Identify which cell holds the provided text, then report its [x, y] central coordinate. 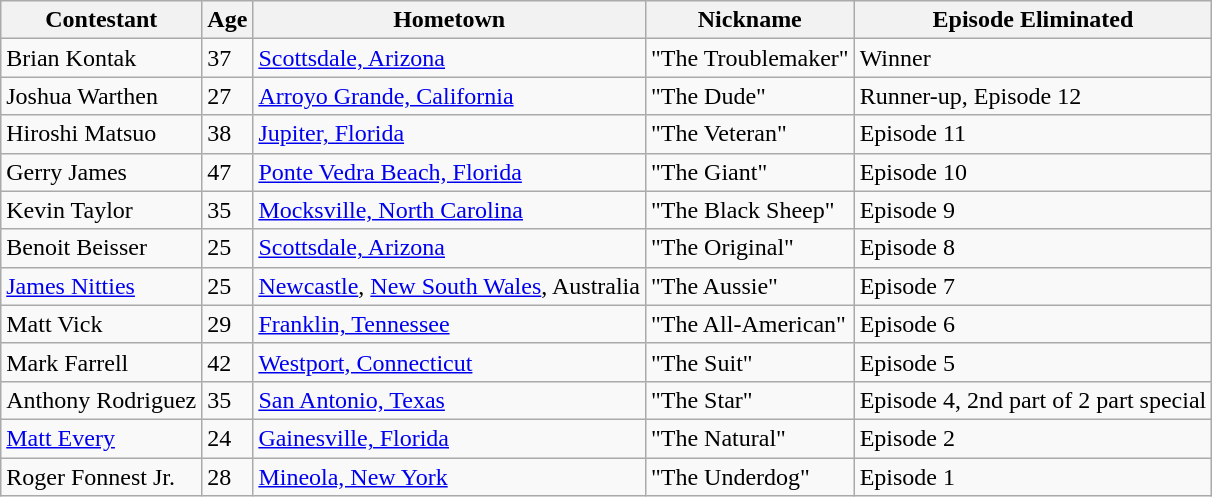
"The Natural" [750, 438]
Westport, Connecticut [450, 362]
Joshua Warthen [102, 96]
Episode 2 [1033, 438]
Episode 1 [1033, 477]
Franklin, Tennessee [450, 324]
24 [228, 438]
James Nitties [102, 286]
Mocksville, North Carolina [450, 210]
38 [228, 134]
Kevin Taylor [102, 210]
Contestant [102, 20]
"The Black Sheep" [750, 210]
Newcastle, New South Wales, Australia [450, 286]
"The Aussie" [750, 286]
Brian Kontak [102, 58]
"The Troublemaker" [750, 58]
Episode 10 [1033, 172]
"The Suit" [750, 362]
Nickname [750, 20]
Mineola, New York [450, 477]
28 [228, 477]
Episode Eliminated [1033, 20]
Jupiter, Florida [450, 134]
Episode 6 [1033, 324]
37 [228, 58]
Age [228, 20]
Arroyo Grande, California [450, 96]
Episode 7 [1033, 286]
Benoit Beisser [102, 248]
Episode 5 [1033, 362]
"The Giant" [750, 172]
Anthony Rodriguez [102, 400]
"The Dude" [750, 96]
Runner-up, Episode 12 [1033, 96]
"The Veteran" [750, 134]
Gainesville, Florida [450, 438]
Ponte Vedra Beach, Florida [450, 172]
42 [228, 362]
Hometown [450, 20]
27 [228, 96]
Roger Fonnest Jr. [102, 477]
Matt Every [102, 438]
Mark Farrell [102, 362]
"The Underdog" [750, 477]
"The All-American" [750, 324]
Winner [1033, 58]
47 [228, 172]
San Antonio, Texas [450, 400]
Hiroshi Matsuo [102, 134]
29 [228, 324]
Episode 4, 2nd part of 2 part special [1033, 400]
Episode 11 [1033, 134]
Episode 8 [1033, 248]
"The Original" [750, 248]
Matt Vick [102, 324]
Episode 9 [1033, 210]
"The Star" [750, 400]
Gerry James [102, 172]
